Locate the cell with the specified text and output its (X, Y) center coordinate. 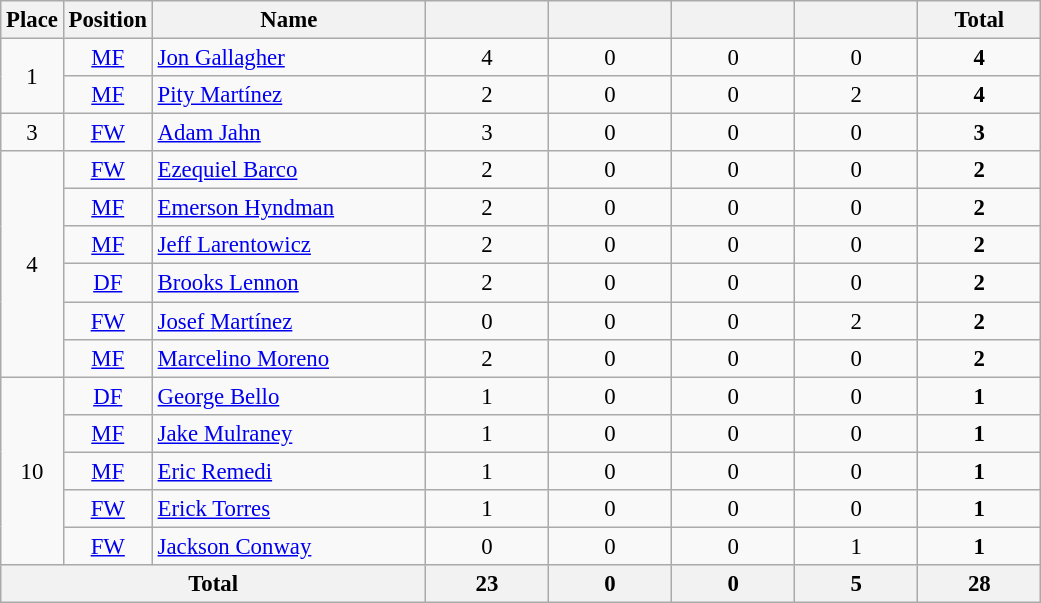
Position (108, 20)
5 (856, 584)
Jackson Conway (288, 546)
Adam Jahn (288, 133)
Name (288, 20)
10 (32, 471)
Jake Mulraney (288, 433)
Pity Martínez (288, 95)
Jon Gallagher (288, 58)
Place (32, 20)
Marcelino Moreno (288, 358)
Josef Martínez (288, 321)
Erick Torres (288, 509)
Emerson Hyndman (288, 208)
Jeff Larentowicz (288, 245)
Brooks Lennon (288, 283)
23 (486, 584)
George Bello (288, 396)
Eric Remedi (288, 471)
Ezequiel Barco (288, 170)
28 (980, 584)
